Extract the (x, y) coordinate from the center of the cell holding the provided text.  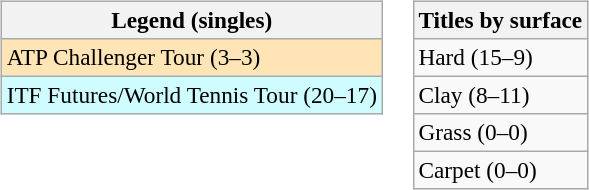
ITF Futures/World Tennis Tour (20–17) (192, 95)
Hard (15–9) (500, 57)
Grass (0–0) (500, 133)
Legend (singles) (192, 20)
Titles by surface (500, 20)
Carpet (0–0) (500, 171)
Clay (8–11) (500, 95)
ATP Challenger Tour (3–3) (192, 57)
